Locate the cell with the specified text and output its (x, y) center coordinate. 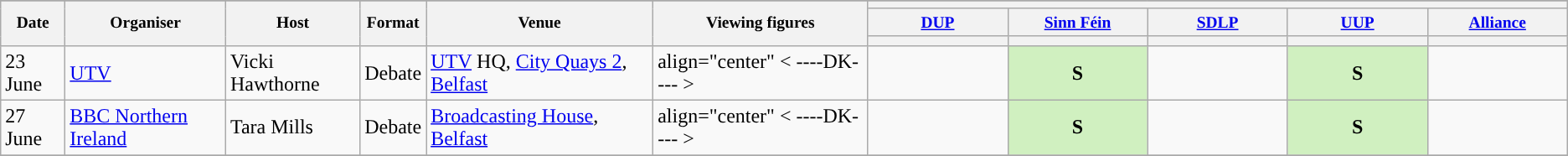
UTV HQ, City Quays 2, Belfast (539, 72)
27 June (34, 127)
UTV (146, 72)
DUP (938, 22)
Broadcasting House, Belfast (539, 127)
Viewing figures (761, 23)
UUP (1357, 22)
23 June (34, 72)
Alliance (1498, 22)
Vicki Hawthorne (292, 72)
Venue (539, 23)
BBC Northern Ireland (146, 127)
SDLP (1218, 22)
Date (34, 23)
Sinn Féin (1077, 22)
Organiser (146, 23)
Format (394, 23)
Host (292, 23)
Tara Mills (292, 127)
